For the text-containing cell, return its midpoint in (X, Y) coordinate format. 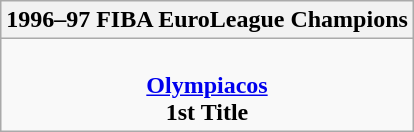
1996–97 FIBA EuroLeague Champions (208, 20)
Olympiacos 1st Title (208, 85)
